Find where the given text appears and provide that cell's center as [x, y] coordinate. 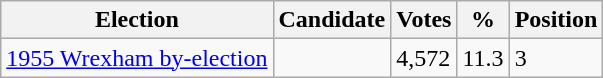
11.3 [483, 58]
Election [137, 20]
Position [556, 20]
4,572 [424, 58]
Votes [424, 20]
1955 Wrexham by-election [137, 58]
3 [556, 58]
% [483, 20]
Candidate [332, 20]
